Capture the cell that displays the provided text and extract its (X, Y) central coordinate. 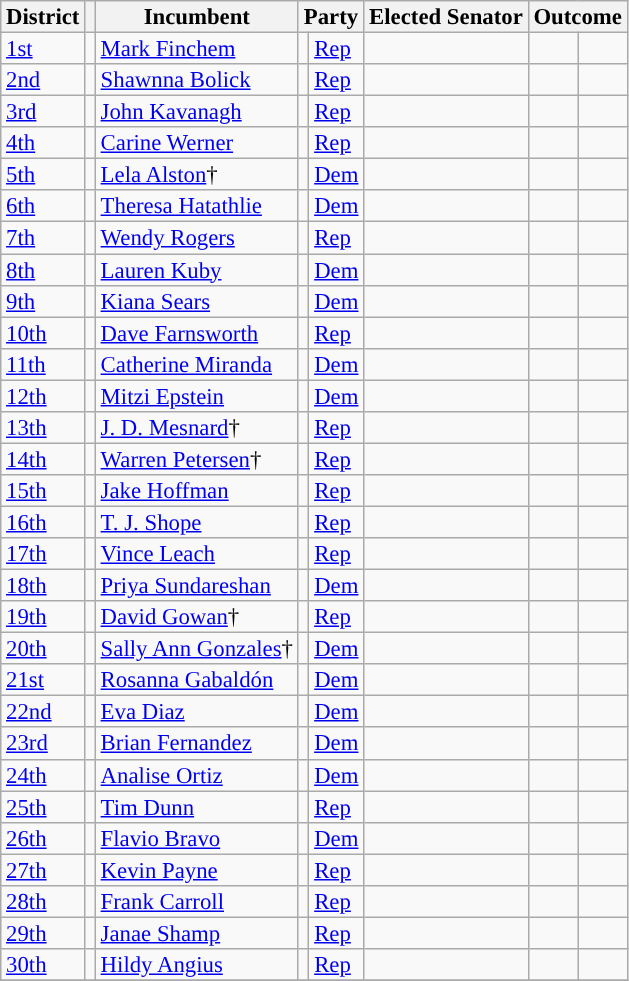
Mark Finchem (196, 49)
Vince Leach (196, 554)
15th (43, 491)
Shawnna Bolick (196, 80)
22nd (43, 712)
Rosanna Gabaldón (196, 680)
20th (43, 649)
Wendy Rogers (196, 238)
29th (43, 933)
4th (43, 143)
24th (43, 775)
8th (43, 270)
Catherine Miranda (196, 364)
Hildy Angius (196, 965)
7th (43, 238)
Lela Alston† (196, 175)
18th (43, 586)
28th (43, 902)
3rd (43, 112)
30th (43, 965)
Jake Hoffman (196, 491)
27th (43, 870)
Kevin Payne (196, 870)
Frank Carroll (196, 902)
T. J. Shope (196, 522)
13th (43, 428)
Tim Dunn (196, 807)
19th (43, 617)
5th (43, 175)
Carine Werner (196, 143)
1st (43, 49)
9th (43, 301)
Elected Senator (446, 17)
6th (43, 206)
Analise Ortiz (196, 775)
16th (43, 522)
Warren Petersen† (196, 459)
Mitzi Epstein (196, 396)
Dave Farnsworth (196, 333)
14th (43, 459)
Incumbent (196, 17)
Eva Diaz (196, 712)
John Kavanagh (196, 112)
Janae Shamp (196, 933)
11th (43, 364)
23rd (43, 744)
10th (43, 333)
Outcome (578, 17)
David Gowan† (196, 617)
17th (43, 554)
J. D. Mesnard† (196, 428)
Brian Fernandez (196, 744)
Sally Ann Gonzales† (196, 649)
Priya Sundareshan (196, 586)
Kiana Sears (196, 301)
Lauren Kuby (196, 270)
Party (330, 17)
12th (43, 396)
Theresa Hatathlie (196, 206)
District (43, 17)
25th (43, 807)
Flavio Bravo (196, 838)
26th (43, 838)
2nd (43, 80)
21st (43, 680)
